Detect which cell encompasses the target text, then output its [X, Y] center coordinate. 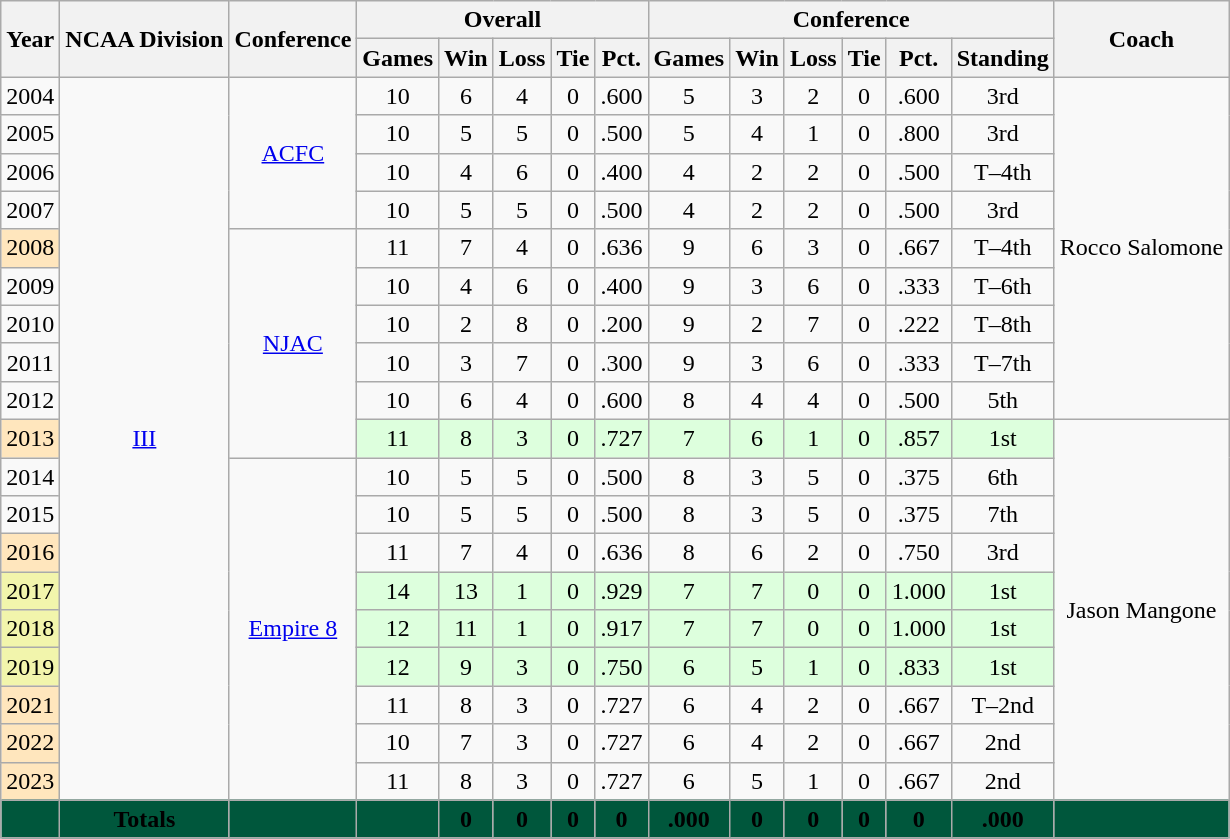
Overall [502, 20]
2014 [30, 477]
ACFC [293, 153]
2021 [30, 705]
.857 [918, 438]
2008 [30, 248]
Empire 8 [293, 630]
2016 [30, 553]
NJAC [293, 343]
6th [1002, 477]
2023 [30, 781]
Totals [144, 819]
2010 [30, 324]
T–6th [1002, 286]
2018 [30, 629]
2004 [30, 96]
III [144, 438]
.929 [622, 591]
2015 [30, 515]
2006 [30, 172]
.800 [918, 134]
2005 [30, 134]
14 [398, 591]
T–2nd [1002, 705]
.917 [622, 629]
2019 [30, 667]
Standing [1002, 58]
.300 [622, 362]
.222 [918, 324]
13 [466, 591]
2017 [30, 591]
Jason Mangone [1141, 610]
NCAA Division [144, 39]
T–7th [1002, 362]
Rocco Salomone [1141, 248]
.200 [622, 324]
2007 [30, 210]
T–8th [1002, 324]
2009 [30, 286]
.833 [918, 667]
2012 [30, 400]
2022 [30, 743]
5th [1002, 400]
Coach [1141, 39]
2013 [30, 438]
7th [1002, 515]
Year [30, 39]
2011 [30, 362]
